Output the (X, Y) coordinate of the center of the cell containing the given text.  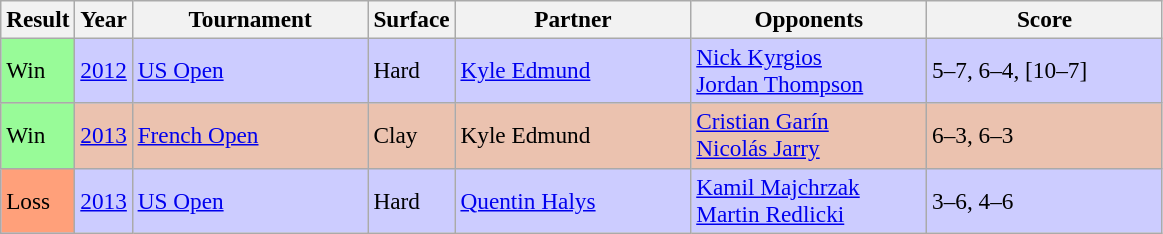
Cristian Garín Nicolás Jarry (809, 136)
Result (38, 19)
2012 (104, 70)
Partner (573, 19)
Opponents (809, 19)
Year (104, 19)
French Open (250, 136)
5–7, 6–4, [10–7] (1045, 70)
6–3, 6–3 (1045, 136)
Kamil Majchrzak Martin Redlicki (809, 200)
Surface (412, 19)
Nick Kyrgios Jordan Thompson (809, 70)
Score (1045, 19)
3–6, 4–6 (1045, 200)
Tournament (250, 19)
Quentin Halys (573, 200)
Loss (38, 200)
Clay (412, 136)
